Extract the [X, Y] coordinate from the center of the cell holding the provided text.  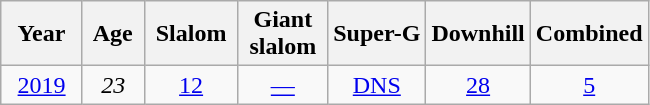
DNS [377, 85]
Combined [589, 34]
Year [42, 34]
Downhill [478, 34]
12 [191, 85]
23 [113, 85]
— [283, 85]
5 [589, 85]
Slalom [191, 34]
Age [113, 34]
Super-G [377, 34]
Giant slalom [283, 34]
2019 [42, 85]
28 [478, 85]
